Output the (X, Y) coordinate of the center of the cell containing the given text.  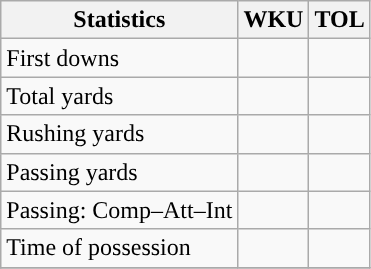
Statistics (120, 20)
Rushing yards (120, 134)
Passing yards (120, 172)
Total yards (120, 96)
Time of possession (120, 248)
Passing: Comp–Att–Int (120, 210)
TOL (340, 20)
WKU (274, 20)
First downs (120, 58)
